Detect which cell encompasses the target text, then output its [x, y] center coordinate. 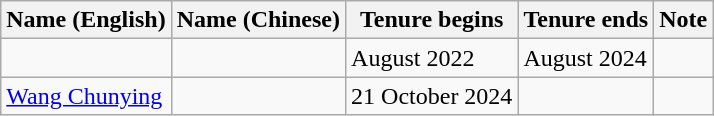
August 2022 [432, 58]
Name (Chinese) [258, 20]
Name (English) [86, 20]
Note [684, 20]
August 2024 [586, 58]
Tenure ends [586, 20]
21 October 2024 [432, 96]
Tenure begins [432, 20]
Wang Chunying [86, 96]
